Detect which cell encompasses the target text, then output its (X, Y) center coordinate. 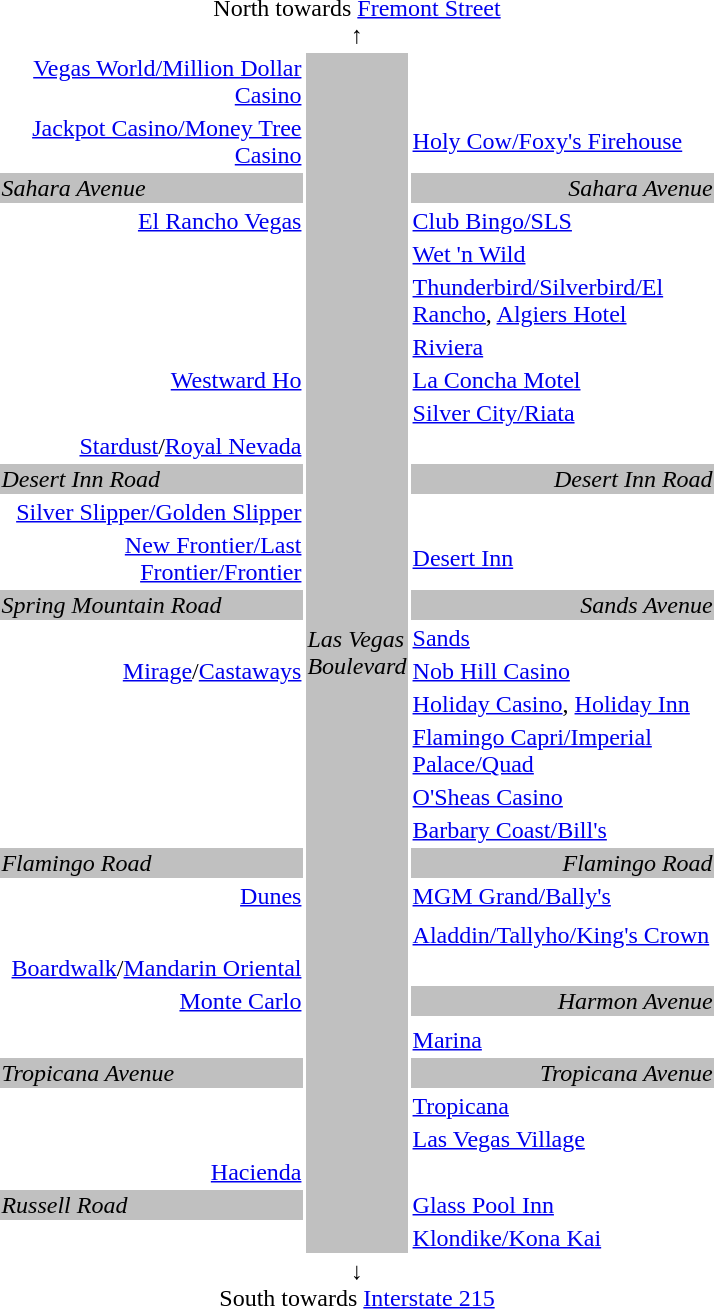
Westward Ho (152, 380)
Jackpot Casino/Money Tree Casino (152, 142)
Monte Carlo (152, 1001)
Barbary Coast/Bill's (562, 830)
Tropicana (562, 1106)
Russell Road (152, 1205)
Boardwalk/Mandarin Oriental (152, 968)
Wet 'n Wild (562, 254)
Klondike/Kona Kai (562, 1238)
Spring Mountain Road (152, 605)
Sands (562, 638)
New Frontier/Last Frontier/Frontier (152, 558)
Holy Cow/Foxy's Firehouse (562, 142)
Club Bingo/SLS (562, 221)
La Concha Motel (562, 380)
Las Vegas Boulevard (357, 653)
Aladdin/Tallyho/King's Crown (562, 935)
Nob Hill Casino (562, 671)
Vegas World/Million Dollar Casino (152, 82)
Stardust/Royal Nevada (152, 446)
El Rancho Vegas (152, 221)
Marina (562, 1040)
MGM Grand/Bally's (562, 896)
O'Sheas Casino (562, 797)
Desert Inn (562, 558)
Hacienda (152, 1172)
Flamingo Capri/Imperial Palace/Quad (562, 750)
Silver City/Riata (562, 413)
Silver Slipper/Golden Slipper (152, 512)
Thunderbird/Silverbird/El Rancho, Algiers Hotel (562, 300)
Las Vegas Village (562, 1139)
Harmon Avenue (562, 1001)
Riviera (562, 347)
Dunes (152, 896)
Glass Pool Inn (562, 1205)
Holiday Casino, Holiday Inn (562, 704)
Mirage/Castaways (152, 671)
Sands Avenue (562, 605)
